Search for the cell housing the specified text and yield its [X, Y] center coordinate. 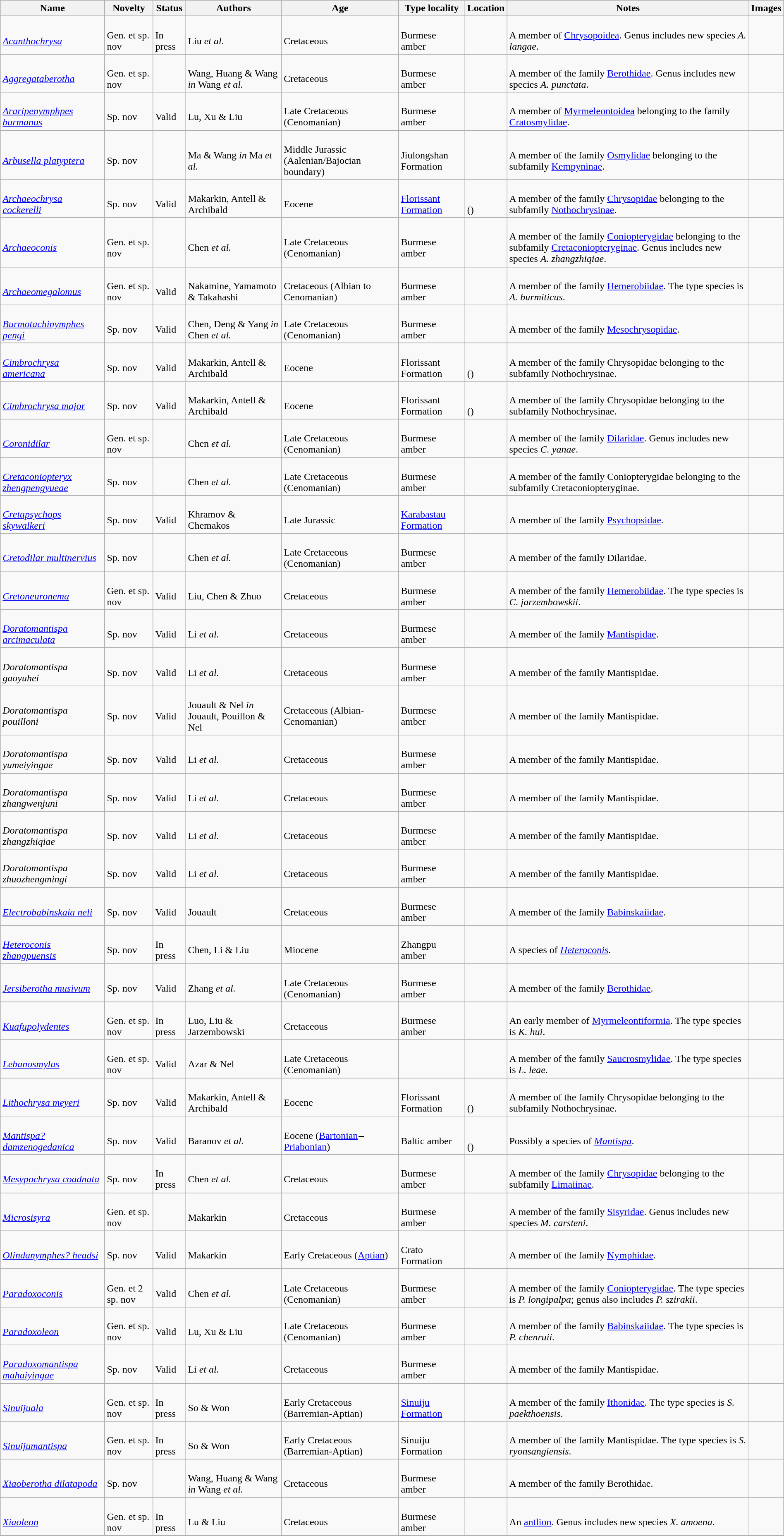
Cretaceous (Albian to Cenomanian) [340, 286]
Cretaconiopteryx zhengpengyueae [53, 477]
A member of the family Babinskaiidae. [628, 906]
Heteroconis zhangpuensis [53, 944]
Microsisyra [53, 1212]
A member of the family Dilaridae. Genus includes new species C. yanae. [628, 438]
Mesypochrysa coadnata [53, 1174]
Sinuijuala [53, 1402]
Jouault & Nel in Jouault, Pouillon & Nel [234, 711]
Cretoneuronema [53, 591]
Azar & Nel [234, 1059]
Status [170, 8]
Cimbrochrysa americana [53, 362]
Sinuijumantispa [53, 1440]
A member of the family Osmylidae belonging to the subfamily Kempyninae. [628, 155]
A member of the family Coniopterygidae. The type species is P. longipalpa; genus also includes P. szirakii. [628, 1288]
Burmotachinymphes pengi [53, 324]
Novelty [129, 8]
Lithochrysa meyeri [53, 1097]
Baltic amber [432, 1136]
Late Jurassic [340, 515]
Luo, Liu & Jarzembowski [234, 1021]
Name [53, 8]
Mantispa? damzenogedanica [53, 1136]
Baranov et al. [234, 1136]
Paradoxoconis [53, 1288]
Miocene [340, 944]
Archaeoconis [53, 242]
Aggregataberotha [53, 73]
Archaeomegalomus [53, 286]
Jiulongshan Formation [432, 155]
Liu, Chen & Zhuo [234, 591]
Lu & Liu [234, 1517]
Gen. et 2 sp. nov [129, 1288]
Eocene (Bartonian‒Priabonian) [340, 1136]
A member of the family Nymphidae. [628, 1250]
Paradoxoleon [53, 1326]
Notes [628, 8]
Images [766, 8]
A member of the family Sisyridae. Genus includes new species M. carsteni. [628, 1212]
A member of the family Coniopterygidae belonging to the subfamily Cretaconiopteryginae. [628, 477]
Doratomantispa arcimaculata [53, 629]
Doratomantispa zhangwenjuni [53, 792]
Doratomantispa yumeiyingae [53, 754]
Lebanosmylus [53, 1059]
Cimbrochrysa major [53, 400]
Araripenymphpes burmanus [53, 111]
Cretaceous (Albian-Cenomanian) [340, 711]
Early Cretaceous (Aptian) [340, 1250]
Olindanymphes? headsi [53, 1250]
A member of the family Hemerobiidae. The type species is A. burmiticus. [628, 286]
Age [340, 8]
An antlion. Genus includes new species X. amoena. [628, 1517]
A member of the family Coniopterygidae belonging to the subfamily Cretaconiopteryginae. Genus includes new species A. zhangzhiqiae. [628, 242]
Khramov & Chemakos [234, 515]
A member of the family Hemerobiidae. The type species is C. jarzembowskii. [628, 591]
Electrobabinskaia neli [53, 906]
An early member of Myrmeleontiformia. The type species is K. hui. [628, 1021]
A member of Chrysopoidea. Genus includes new species A. langae. [628, 35]
Arbusella platyptera [53, 155]
Paradoxomantispa mahaiyingae [53, 1364]
A member of the family Saucrosmylidae. The type species is L. leae. [628, 1059]
Zhang et al. [234, 982]
A member of the family Babinskaiidae. The type species is P. chenruii. [628, 1326]
Location [486, 8]
A species of Heteroconis. [628, 944]
Cretapsychops skywalkeri [53, 515]
Jouault [234, 906]
A member of the family Ithonidae. The type species is S. paekthoensis. [628, 1402]
Xiaoleon [53, 1517]
Authors [234, 8]
Ma & Wang in Ma et al. [234, 155]
Archaeochrysa cockerelli [53, 199]
Crato Formation [432, 1250]
Type locality [432, 8]
Kuafupolydentes [53, 1021]
A member of the family Berothidae. Genus includes new species A. punctata. [628, 73]
Jersiberotha musivum [53, 982]
Doratomantispa pouilloni [53, 711]
Doratomantispa gaoyuhei [53, 667]
A member of the family Dilaridae. [628, 553]
Doratomantispa zhuozhengmingi [53, 868]
A member of the family Chrysopidae belonging to the subfamily Limaiinae. [628, 1174]
Doratomantispa zhangzhiqiae [53, 830]
Middle Jurassic (Aalenian/Bajocian boundary) [340, 155]
Chen, Li & Liu [234, 944]
Zhangpu amber [432, 944]
Possibly a species of Mantispa. [628, 1136]
A member of Myrmeleontoidea belonging to the family Cratosmylidae. [628, 111]
Acanthochrysa [53, 35]
Karabastau Formation [432, 515]
Xiaoberotha dilatapoda [53, 1478]
Chen, Deng & Yang in Chen et al. [234, 324]
Liu et al. [234, 35]
Cretodilar multinervius [53, 553]
Coronidilar [53, 438]
A member of the family Mantispidae. The type species is S. ryonsangiensis. [628, 1440]
Nakamine, Yamamoto & Takahashi [234, 286]
A member of the family Mesochrysopidae. [628, 324]
A member of the family Psychopsidae. [628, 515]
